Scan for the cell matching the given text and deliver its (X, Y) coordinate at center. 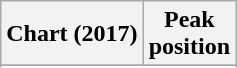
Chart (2017) (72, 34)
Peak position (189, 34)
